For the text-containing cell, return its midpoint in (X, Y) coordinate format. 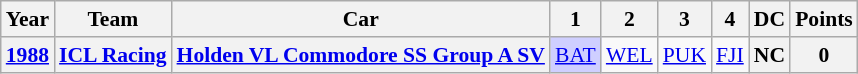
PUK (684, 55)
Points (824, 19)
DC (770, 19)
Car (361, 19)
Team (112, 19)
FJI (730, 55)
0 (824, 55)
WEL (630, 55)
2 (630, 19)
1 (576, 19)
4 (730, 19)
ICL Racing (112, 55)
BAT (576, 55)
3 (684, 19)
NC (770, 55)
1988 (28, 55)
Holden VL Commodore SS Group A SV (361, 55)
Year (28, 19)
